Output the (X, Y) coordinate of the center of the cell containing the given text.  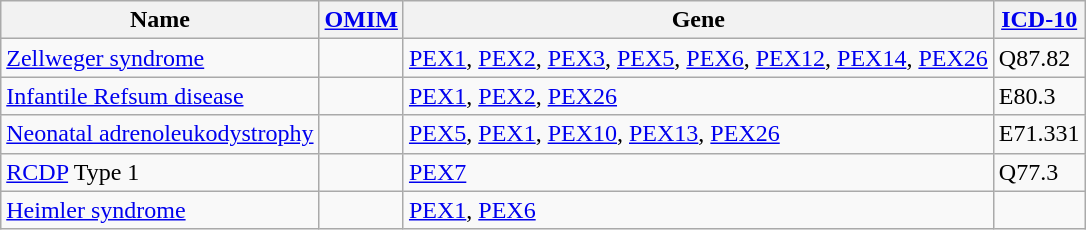
Heimler syndrome (160, 210)
E71.331 (1039, 134)
PEX1, PEX6 (698, 210)
PEX1, PEX2, PEX3, PEX5, PEX6, PEX12, PEX14, PEX26 (698, 58)
ICD-10 (1039, 20)
Zellweger syndrome (160, 58)
PEX5, PEX1, PEX10, PEX13, PEX26 (698, 134)
Gene (698, 20)
PEX7 (698, 172)
Infantile Refsum disease (160, 96)
E80.3 (1039, 96)
Q87.82 (1039, 58)
PEX1, PEX2, PEX26 (698, 96)
Neonatal adrenoleukodystrophy (160, 134)
OMIM (361, 20)
Q77.3 (1039, 172)
RCDP Type 1 (160, 172)
Name (160, 20)
